Output the (X, Y) coordinate of the center of the cell containing the given text.  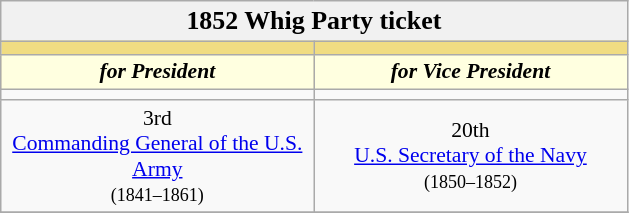
1852 Whig Party ticket (314, 21)
for President (158, 72)
20thU.S. Secretary of the Navy(1850–1852) (470, 156)
3rdCommanding General of the U.S. Army(1841–1861) (158, 156)
for Vice President (470, 72)
